Return (X, Y) of the center of cell containing provided text 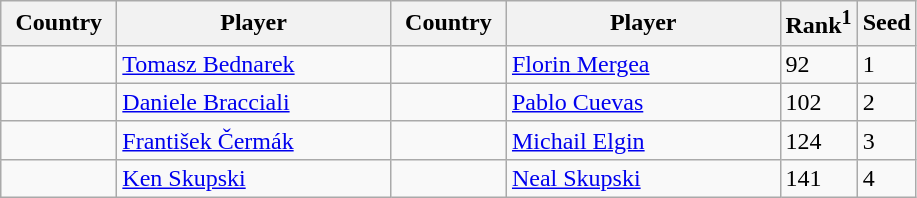
Pablo Cuevas (643, 102)
141 (818, 178)
Ken Skupski (254, 178)
Daniele Bracciali (254, 102)
2 (886, 102)
124 (818, 140)
Florin Mergea (643, 64)
1 (886, 64)
Seed (886, 24)
František Čermák (254, 140)
102 (818, 102)
4 (886, 178)
92 (818, 64)
Rank1 (818, 24)
Neal Skupski (643, 178)
Michail Elgin (643, 140)
Tomasz Bednarek (254, 64)
3 (886, 140)
